Output the (X, Y) coordinate of the center of the cell containing the given text.  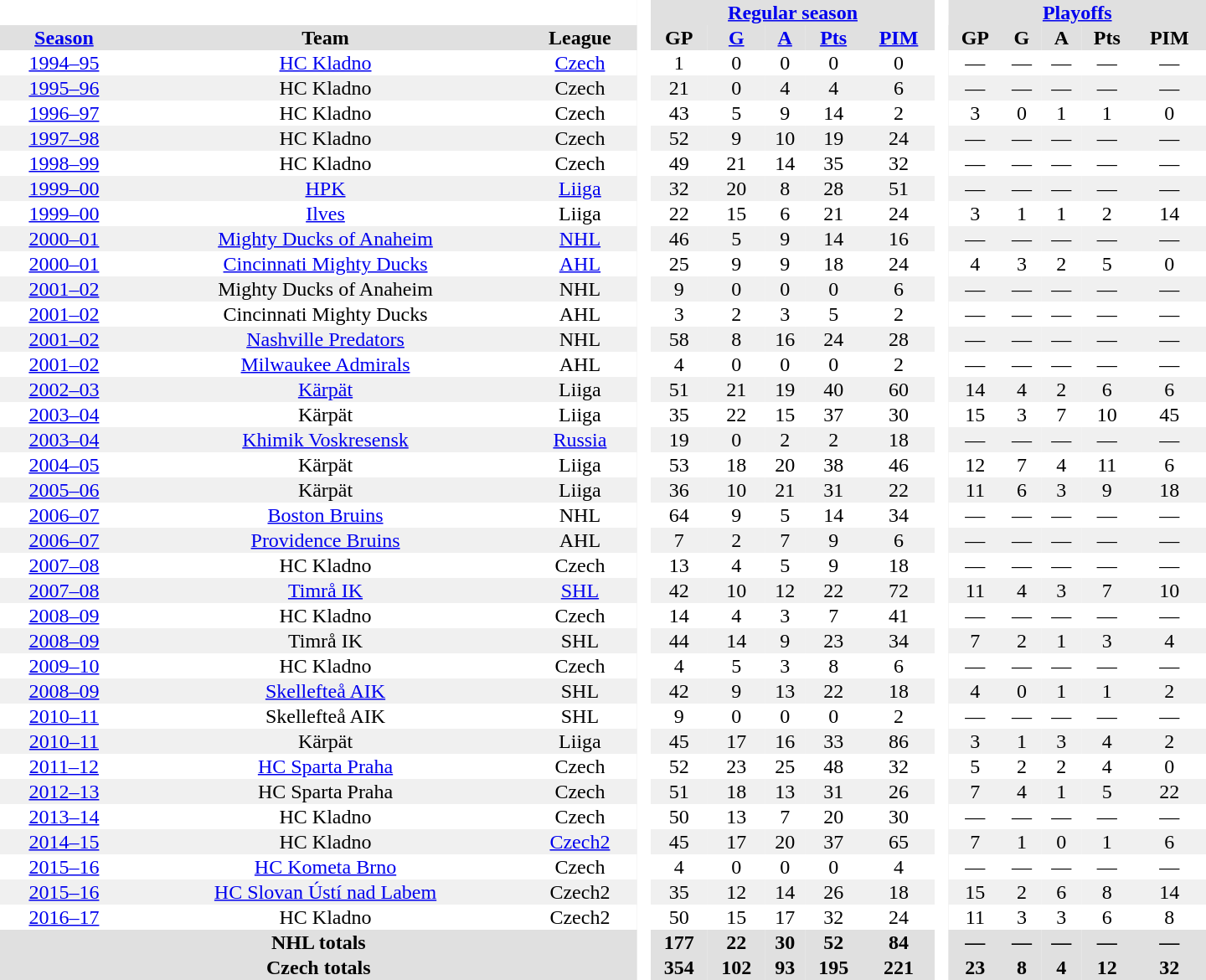
60 (898, 389)
102 (737, 967)
Team (325, 38)
Milwaukee Admirals (325, 364)
Boston Bruins (325, 515)
Regular season (792, 13)
2012–13 (64, 792)
65 (898, 842)
41 (898, 616)
49 (678, 163)
1996–97 (64, 113)
58 (678, 339)
2005–06 (64, 490)
72 (898, 591)
HC Kometa Brno (325, 867)
Russia (580, 440)
Ilves (325, 214)
Providence Bruins (325, 540)
Nashville Predators (325, 339)
HPK (325, 188)
Khimik Voskresensk (325, 440)
53 (678, 465)
1995–96 (64, 88)
177 (678, 942)
2013–14 (64, 817)
84 (898, 942)
221 (898, 967)
Czech totals (318, 967)
Playoffs (1077, 13)
36 (678, 490)
43 (678, 113)
93 (784, 967)
Season (64, 38)
1998–99 (64, 163)
NHL totals (318, 942)
354 (678, 967)
2009–10 (64, 666)
League (580, 38)
33 (834, 741)
38 (834, 465)
2014–15 (64, 842)
2002–03 (64, 389)
2011–12 (64, 766)
1994–95 (64, 63)
86 (898, 741)
2004–05 (64, 465)
48 (834, 766)
HC Slovan Ústí nad Labem (325, 892)
40 (834, 389)
2016–17 (64, 917)
195 (834, 967)
44 (678, 641)
1997–98 (64, 138)
64 (678, 515)
